Return (x, y) of the center of cell containing provided text 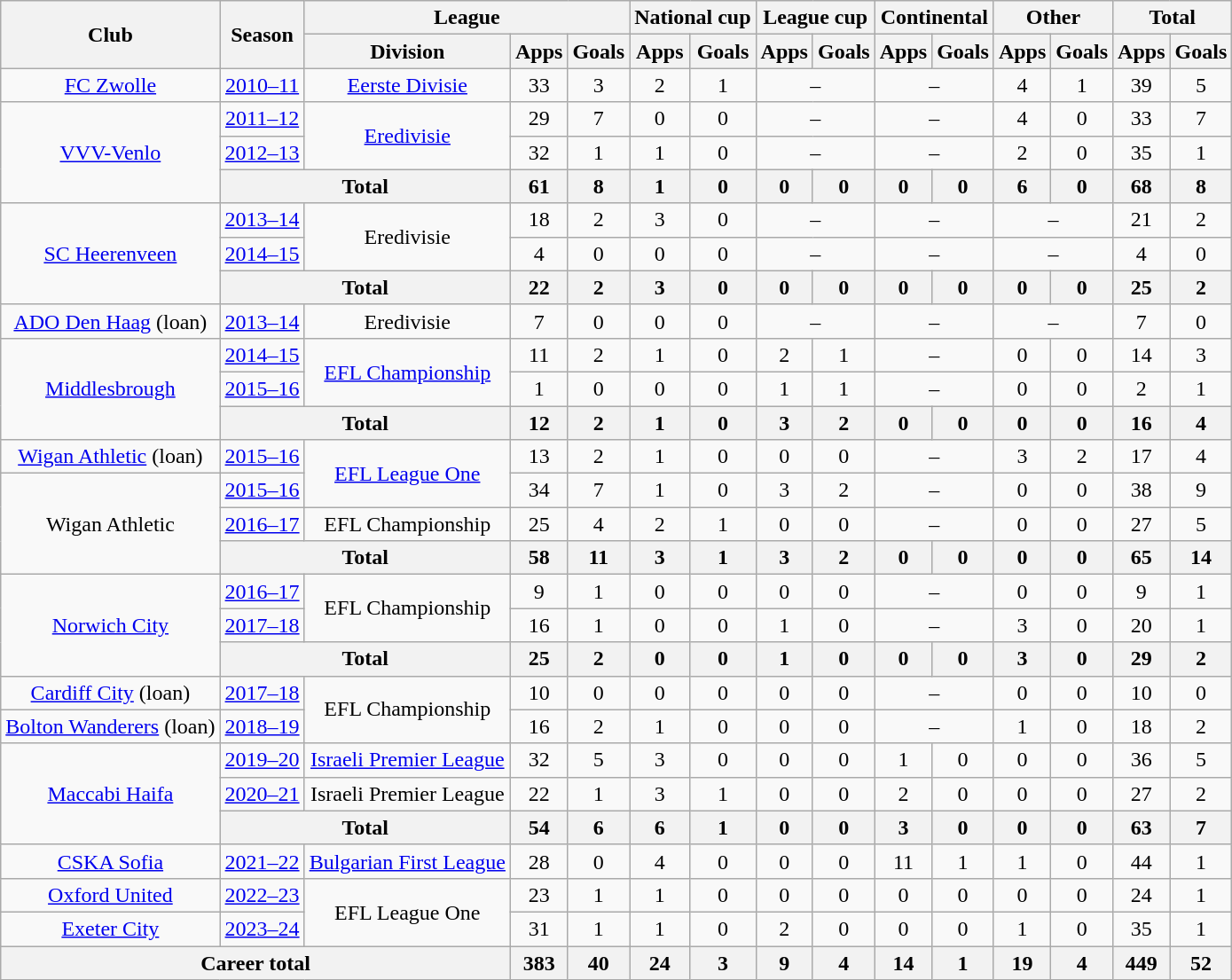
ADO Den Haag (loan) (110, 321)
65 (1142, 558)
Bulgarian First League (407, 861)
Other (1053, 18)
2022–23 (263, 895)
68 (1142, 186)
31 (538, 929)
54 (538, 827)
Eerste Divisie (407, 85)
2012–13 (263, 153)
2010–11 (263, 85)
28 (538, 861)
20 (1142, 625)
61 (538, 186)
21 (1142, 220)
VVV-Venlo (110, 153)
44 (1142, 861)
Division (407, 51)
Norwich City (110, 625)
Career total (255, 962)
2019–20 (263, 760)
Club (110, 35)
40 (599, 962)
League (467, 18)
17 (1142, 457)
Season (263, 35)
39 (1142, 85)
Continental (934, 18)
Oxford United (110, 895)
449 (1142, 962)
Exeter City (110, 929)
2011–12 (263, 119)
2023–24 (263, 929)
2021–22 (263, 861)
CSKA Sofia (110, 861)
23 (538, 895)
Maccabi Haifa (110, 794)
National cup (693, 18)
63 (1142, 827)
2020–21 (263, 794)
52 (1201, 962)
383 (538, 962)
Bolton Wanderers (loan) (110, 726)
FC Zwolle (110, 85)
Cardiff City (loan) (110, 693)
League cup (815, 18)
36 (1142, 760)
2018–19 (263, 726)
Wigan Athletic (loan) (110, 457)
58 (538, 558)
13 (538, 457)
19 (1022, 962)
34 (538, 490)
Wigan Athletic (110, 524)
12 (538, 423)
SC Heerenveen (110, 254)
Middlesbrough (110, 388)
38 (1142, 490)
